Detect which cell encompasses the target text, then output its [X, Y] center coordinate. 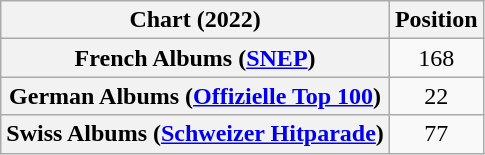
77 [436, 134]
Position [436, 20]
168 [436, 58]
Swiss Albums (Schweizer Hitparade) [196, 134]
French Albums (SNEP) [196, 58]
Chart (2022) [196, 20]
22 [436, 96]
German Albums (Offizielle Top 100) [196, 96]
